Extract the (X, Y) coordinate from the center of the cell holding the provided text.  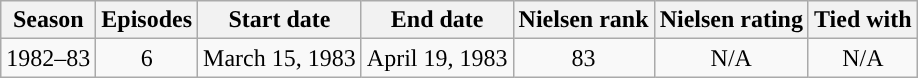
Season (48, 20)
1982–83 (48, 58)
End date (437, 20)
March 15, 1983 (280, 58)
6 (147, 58)
83 (584, 58)
Nielsen rank (584, 20)
Nielsen rating (731, 20)
Tied with (862, 20)
April 19, 1983 (437, 58)
Episodes (147, 20)
Start date (280, 20)
